Find where the given text appears and provide that cell's center as (x, y) coordinate. 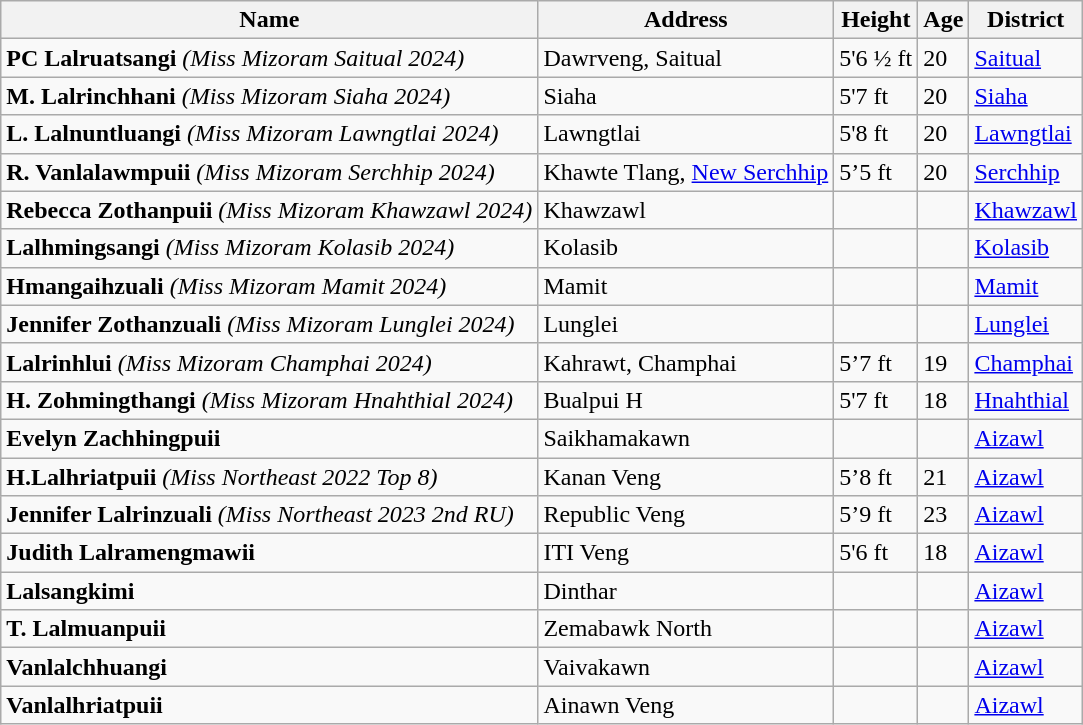
PC Lalruatsangi (Miss Mizoram Saitual 2024) (270, 58)
Serchhip (1026, 172)
T. Lalmuanpuii (270, 629)
Republic Veng (686, 515)
H.Lalhriatpuii (Miss Northeast 2022 Top 8) (270, 477)
H. Zohmingthangi (Miss Mizoram Hnahthial 2024) (270, 400)
Name (270, 20)
Kanan Veng (686, 477)
Address (686, 20)
Kahrawt, Champhai (686, 362)
Saikhamakawn (686, 438)
23 (944, 515)
Vaivakawn (686, 667)
R. Vanlalawmpuii (Miss Mizoram Serchhip 2024) (270, 172)
Zemabawk North (686, 629)
19 (944, 362)
Dinthar (686, 591)
Khawte Tlang, New Serchhip (686, 172)
5'6 ft (876, 553)
Age (944, 20)
M. Lalrinchhani (Miss Mizoram Siaha 2024) (270, 96)
Ainawn Veng (686, 705)
L. Lalnuntluangi (Miss Mizoram Lawngtlai 2024) (270, 134)
21 (944, 477)
District (1026, 20)
Vanlalchhuangi (270, 667)
5’8 ft (876, 477)
5’7 ft (876, 362)
Hnahthial (1026, 400)
5'6 ½ ft (876, 58)
Jennifer Zothanzuali (Miss Mizoram Lunglei 2024) (270, 324)
Hmangaihzuali (Miss Mizoram Mamit 2024) (270, 286)
Lalsangkimi (270, 591)
Saitual (1026, 58)
Rebecca Zothanpuii (Miss Mizoram Khawzawl 2024) (270, 210)
Vanlalhriatpuii (270, 705)
Height (876, 20)
Judith Lalramengmawii (270, 553)
Lalhmingsangi (Miss Mizoram Kolasib 2024) (270, 248)
5’9 ft (876, 515)
Dawrveng, Saitual (686, 58)
Bualpui H (686, 400)
Champhai (1026, 362)
ITI Veng (686, 553)
Jennifer Lalrinzuali (Miss Northeast 2023 2nd RU) (270, 515)
5’5 ft (876, 172)
Evelyn Zachhingpuii (270, 438)
Lalrinhlui (Miss Mizoram Champhai 2024) (270, 362)
5'8 ft (876, 134)
